Capture the cell that displays the provided text and extract its [x, y] central coordinate. 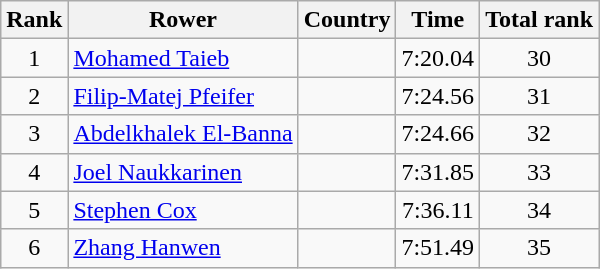
Time [438, 20]
Abdelkhalek El-Banna [183, 134]
7:20.04 [438, 58]
7:24.56 [438, 96]
7:51.49 [438, 248]
Joel Naukkarinen [183, 172]
31 [540, 96]
5 [34, 210]
Zhang Hanwen [183, 248]
2 [34, 96]
35 [540, 248]
30 [540, 58]
Rank [34, 20]
7:24.66 [438, 134]
Stephen Cox [183, 210]
Rower [183, 20]
3 [34, 134]
7:31.85 [438, 172]
34 [540, 210]
32 [540, 134]
Mohamed Taieb [183, 58]
Total rank [540, 20]
7:36.11 [438, 210]
1 [34, 58]
6 [34, 248]
Filip-Matej Pfeifer [183, 96]
33 [540, 172]
4 [34, 172]
Country [347, 20]
